Find where the given text appears and provide that cell's center as (X, Y) coordinate. 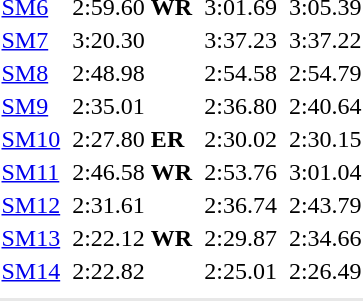
2:54.58 (241, 73)
2:22.82 (132, 271)
SM9 (31, 106)
SM13 (31, 238)
3:37.22 (325, 40)
2:22.12 WR (132, 238)
2:53.76 (241, 172)
SM8 (31, 73)
SM10 (31, 139)
SM7 (31, 40)
2:36.80 (241, 106)
2:54.79 (325, 73)
2:34.66 (325, 238)
2:30.15 (325, 139)
2:25.01 (241, 271)
SM12 (31, 205)
2:48.98 (132, 73)
2:40.64 (325, 106)
SM14 (31, 271)
2:31.61 (132, 205)
2:36.74 (241, 205)
2:26.49 (325, 271)
2:27.80 ER (132, 139)
2:43.79 (325, 205)
2:30.02 (241, 139)
2:29.87 (241, 238)
2:35.01 (132, 106)
2:46.58 WR (132, 172)
3:01.04 (325, 172)
3:20.30 (132, 40)
3:37.23 (241, 40)
SM11 (31, 172)
